Identify which cell holds the provided text, then report its [x, y] central coordinate. 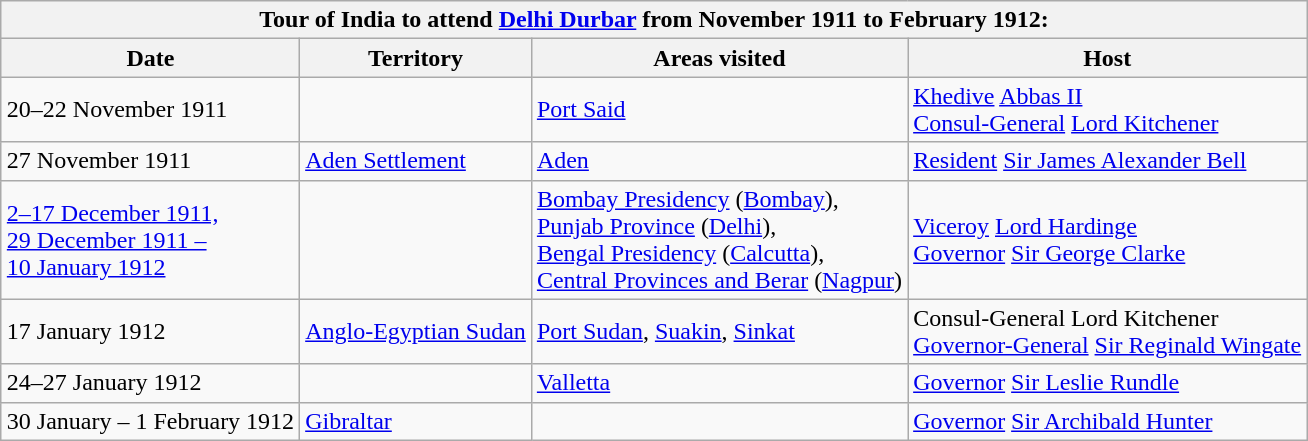
Governor Sir Leslie Rundle [1108, 383]
Areas visited [719, 58]
2–17 December 1911, 29 December 1911 – 10 January 1912 [150, 240]
Bombay Presidency (Bombay), Punjab Province (Delhi), Bengal Presidency (Calcutta), Central Provinces and Berar (Nagpur) [719, 240]
Tour of India to attend Delhi Durbar from November 1911 to February 1912: [654, 20]
Aden [719, 161]
Governor Sir Archibald Hunter [1108, 421]
Consul-General Lord KitchenerGovernor-General Sir Reginald Wingate [1108, 332]
Port Sudan, Suakin, Sinkat [719, 332]
30 January – 1 February 1912 [150, 421]
Resident Sir James Alexander Bell [1108, 161]
27 November 1911 [150, 161]
Gibraltar [416, 421]
Port Said [719, 110]
Host [1108, 58]
Viceroy Lord HardingeGovernor Sir George Clarke [1108, 240]
Date [150, 58]
20–22 November 1911 [150, 110]
Valletta [719, 383]
Anglo-Egyptian Sudan [416, 332]
Territory [416, 58]
Aden Settlement [416, 161]
17 January 1912 [150, 332]
24–27 January 1912 [150, 383]
Khedive Abbas IIConsul-General Lord Kitchener [1108, 110]
